Output the [X, Y] coordinate of the center of the cell containing the given text.  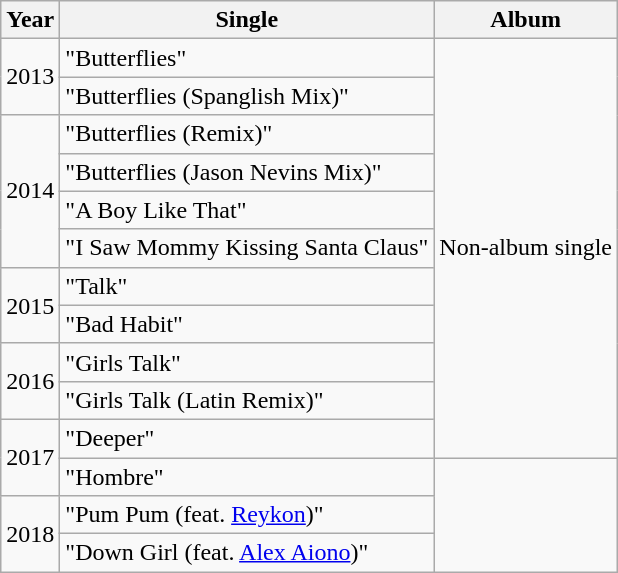
"Butterflies" [247, 58]
Single [247, 20]
2014 [30, 191]
Non-album single [526, 248]
"Hombre" [247, 477]
2013 [30, 77]
Year [30, 20]
"Pum Pum (feat. Reykon)" [247, 515]
"I Saw Mommy Kissing Santa Claus" [247, 248]
"Girls Talk" [247, 362]
2015 [30, 305]
"Talk" [247, 286]
"A Boy Like That" [247, 210]
"Butterflies (Remix)" [247, 134]
"Deeper" [247, 438]
2017 [30, 457]
"Girls Talk (Latin Remix)" [247, 400]
Album [526, 20]
"Bad Habit" [247, 324]
"Butterflies (Jason Nevins Mix)" [247, 172]
"Butterflies (Spanglish Mix)" [247, 96]
"Down Girl (feat. Alex Aiono)" [247, 553]
2016 [30, 381]
2018 [30, 534]
